Return the [X, Y] coordinate for the center point of the cell that contains the specified text.  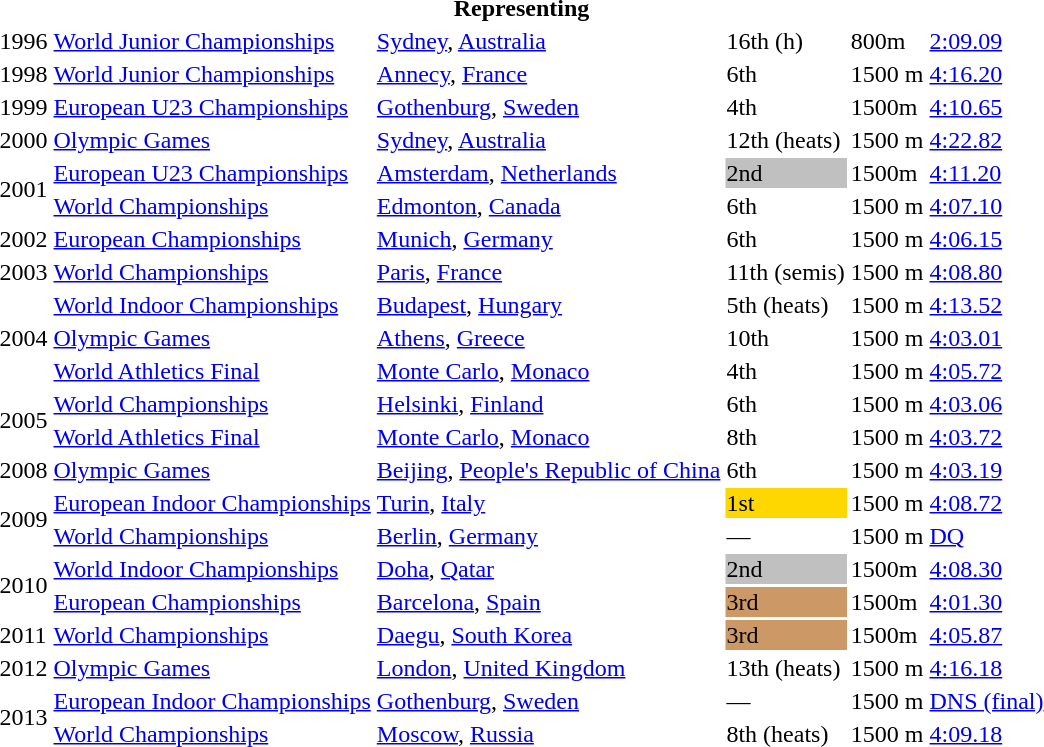
Edmonton, Canada [548, 206]
13th (heats) [786, 668]
10th [786, 338]
Daegu, South Korea [548, 635]
Annecy, France [548, 74]
Beijing, People's Republic of China [548, 470]
Doha, Qatar [548, 569]
Munich, Germany [548, 239]
Budapest, Hungary [548, 305]
8th [786, 437]
London, United Kingdom [548, 668]
Berlin, Germany [548, 536]
16th (h) [786, 41]
1st [786, 503]
Paris, France [548, 272]
Turin, Italy [548, 503]
12th (heats) [786, 140]
Athens, Greece [548, 338]
11th (semis) [786, 272]
800m [887, 41]
Helsinki, Finland [548, 404]
5th (heats) [786, 305]
Amsterdam, Netherlands [548, 173]
Barcelona, Spain [548, 602]
